Determine the [x, y] coordinate at the center of the cell enclosing the given text.  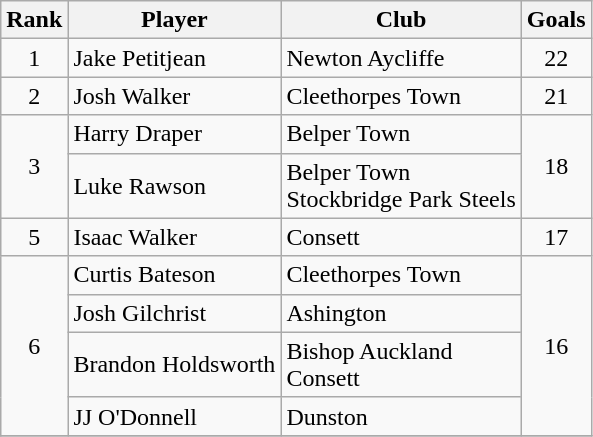
Luke Rawson [174, 186]
Josh Gilchrist [174, 313]
Player [174, 20]
Ashington [401, 313]
JJ O'Donnell [174, 416]
1 [34, 58]
17 [556, 237]
16 [556, 346]
5 [34, 237]
Brandon Holdsworth [174, 364]
18 [556, 166]
6 [34, 346]
Club [401, 20]
Goals [556, 20]
Josh Walker [174, 96]
Newton Aycliffe [401, 58]
3 [34, 166]
Bishop Auckland Consett [401, 364]
2 [34, 96]
Belper Town Stockbridge Park Steels [401, 186]
21 [556, 96]
Rank [34, 20]
Dunston [401, 416]
Belper Town [401, 134]
Jake Petitjean [174, 58]
Harry Draper [174, 134]
Isaac Walker [174, 237]
22 [556, 58]
Curtis Bateson [174, 275]
Consett [401, 237]
